Locate the cell with the specified text and output its [x, y] center coordinate. 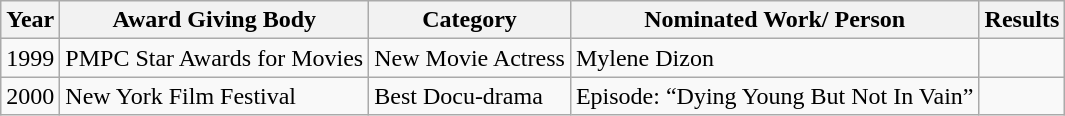
Award Giving Body [214, 20]
2000 [30, 96]
Mylene Dizon [774, 58]
PMPC Star Awards for Movies [214, 58]
Episode: “Dying Young But Not In Vain” [774, 96]
New Movie Actress [470, 58]
Results [1022, 20]
New York Film Festival [214, 96]
Nominated Work/ Person [774, 20]
Best Docu-drama [470, 96]
Category [470, 20]
Year [30, 20]
1999 [30, 58]
